Output the (X, Y) coordinate of the center of the cell containing the given text.  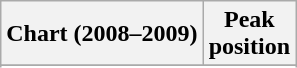
Chart (2008–2009) (102, 34)
Peakposition (249, 34)
